Find where the given text appears and provide that cell's center as [x, y] coordinate. 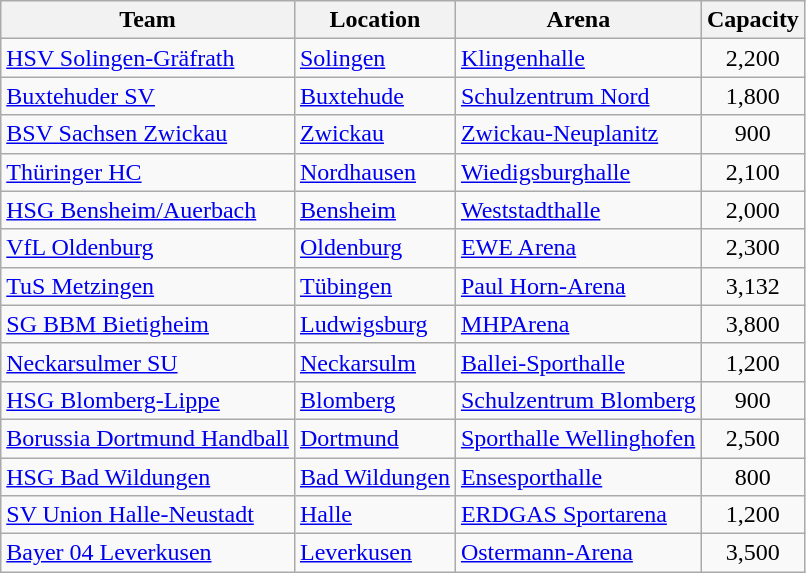
2,100 [752, 172]
Nordhausen [374, 172]
Leverkusen [374, 553]
EWE Arena [578, 248]
HSG Blomberg-Lippe [148, 400]
Oldenburg [374, 248]
Thüringer HC [148, 172]
BSV Sachsen Zwickau [148, 134]
Location [374, 20]
Neckarsulmer SU [148, 362]
SV Union Halle-Neustadt [148, 515]
SG BBM Bietigheim [148, 324]
Halle [374, 515]
Tübingen [374, 286]
Capacity [752, 20]
3,500 [752, 553]
2,200 [752, 58]
Solingen [374, 58]
2,300 [752, 248]
Bad Wildungen [374, 477]
Team [148, 20]
Buxtehude [374, 96]
Sporthalle Wellinghofen [578, 438]
1,800 [752, 96]
Buxtehuder SV [148, 96]
Weststadthalle [578, 210]
Blomberg [374, 400]
HSG Bensheim/Auerbach [148, 210]
Arena [578, 20]
Ensesporthalle [578, 477]
3,800 [752, 324]
Wiedigsburghalle [578, 172]
800 [752, 477]
HSV Solingen-Gräfrath [148, 58]
VfL Oldenburg [148, 248]
MHPArena [578, 324]
3,132 [752, 286]
Zwickau-Neuplanitz [578, 134]
Neckarsulm [374, 362]
Schulzentrum Blomberg [578, 400]
HSG Bad Wildungen [148, 477]
Schulzentrum Nord [578, 96]
Ludwigsburg [374, 324]
ERDGAS Sportarena [578, 515]
Klingenhalle [578, 58]
Paul Horn-Arena [578, 286]
Ballei-Sporthalle [578, 362]
Bensheim [374, 210]
Dortmund [374, 438]
Bayer 04 Leverkusen [148, 553]
Ostermann-Arena [578, 553]
Zwickau [374, 134]
Borussia Dortmund Handball [148, 438]
2,000 [752, 210]
TuS Metzingen [148, 286]
2,500 [752, 438]
